Locate the cell with the specified text and output its (X, Y) center coordinate. 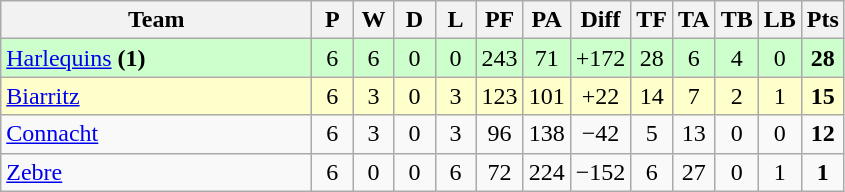
14 (652, 96)
L (456, 20)
W (374, 20)
Connacht (156, 134)
LB (780, 20)
Pts (822, 20)
Harlequins (1) (156, 58)
123 (500, 96)
138 (546, 134)
+172 (600, 58)
4 (736, 58)
15 (822, 96)
TB (736, 20)
12 (822, 134)
−42 (600, 134)
5 (652, 134)
Biarritz (156, 96)
13 (694, 134)
2 (736, 96)
7 (694, 96)
101 (546, 96)
243 (500, 58)
224 (546, 172)
+22 (600, 96)
−152 (600, 172)
D (414, 20)
PA (546, 20)
96 (500, 134)
TA (694, 20)
Zebre (156, 172)
27 (694, 172)
Diff (600, 20)
71 (546, 58)
TF (652, 20)
Team (156, 20)
PF (500, 20)
P (332, 20)
72 (500, 172)
